Return the (X, Y) coordinate for the center point of the cell that contains the specified text.  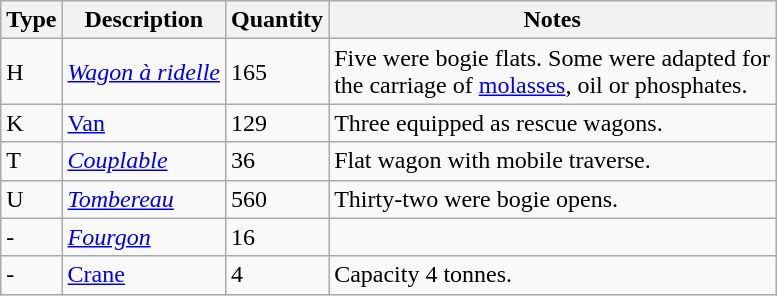
Thirty-two were bogie opens. (552, 199)
129 (278, 123)
Flat wagon with mobile traverse. (552, 161)
Notes (552, 20)
Wagon à ridelle (144, 72)
Quantity (278, 20)
K (32, 123)
16 (278, 237)
U (32, 199)
165 (278, 72)
Capacity 4 tonnes. (552, 275)
Couplable (144, 161)
Fourgon (144, 237)
Van (144, 123)
H (32, 72)
560 (278, 199)
Three equipped as rescue wagons. (552, 123)
Description (144, 20)
Crane (144, 275)
Type (32, 20)
Five were bogie flats. Some were adapted forthe carriage of molasses, oil or phosphates. (552, 72)
36 (278, 161)
Tombereau (144, 199)
4 (278, 275)
T (32, 161)
